Scan for the cell matching the given text and deliver its (x, y) coordinate at center. 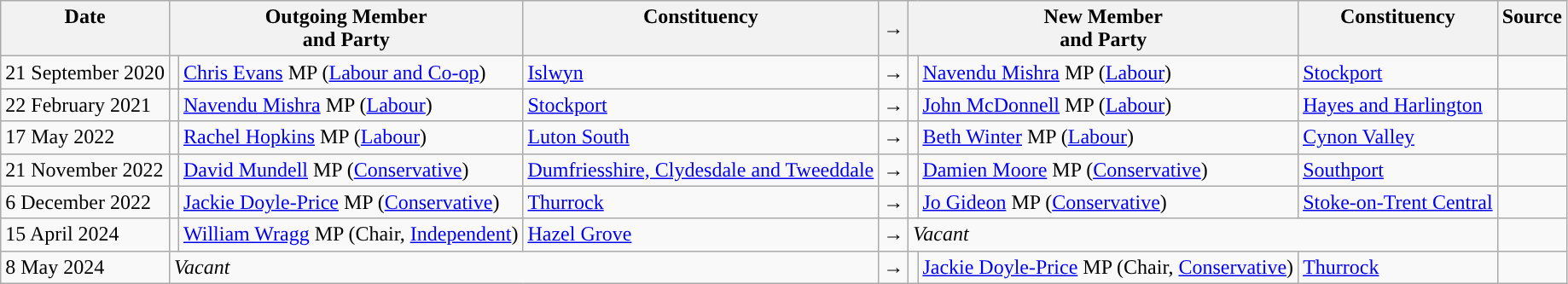
22 February 2021 (85, 105)
8 May 2024 (85, 267)
Hayes and Harlington (1397, 105)
Southport (1397, 170)
John McDonnell MP (Labour) (1108, 105)
Source (1532, 29)
Rachel Hopkins MP (Labour) (351, 137)
William Wragg MP (Chair, Independent) (351, 235)
Damien Moore MP (Conservative) (1108, 170)
Jackie Doyle-Price MP (Conservative) (351, 202)
Chris Evans MP (Labour and Co-op) (351, 72)
Jackie Doyle-Price MP (Chair, Conservative) (1108, 267)
6 December 2022 (85, 202)
Dumfriesshire, Clydesdale and Tweeddale (701, 170)
Outgoing Memberand Party (346, 29)
Date (85, 29)
21 September 2020 (85, 72)
Jo Gideon MP (Conservative) (1108, 202)
Luton South (701, 137)
Cynon Valley (1397, 137)
New Memberand Party (1104, 29)
Hazel Grove (701, 235)
Stoke-on-Trent Central (1397, 202)
Islwyn (701, 72)
17 May 2022 (85, 137)
21 November 2022 (85, 170)
David Mundell MP (Conservative) (351, 170)
Beth Winter MP (Labour) (1108, 137)
15 April 2024 (85, 235)
